Search for the cell housing the specified text and yield its [X, Y] center coordinate. 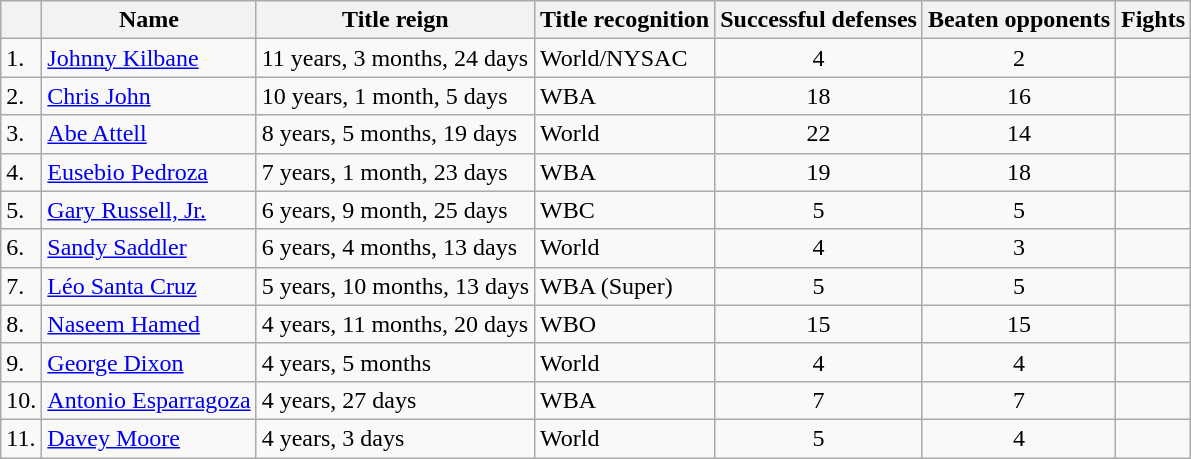
WBO [625, 324]
11. [22, 438]
Johnny Kilbane [149, 58]
16 [1018, 96]
7. [22, 286]
9. [22, 362]
WBA (Super) [625, 286]
6 years, 4 months, 13 days [395, 248]
2 [1018, 58]
World/NYSAC [625, 58]
Name [149, 20]
Successful defenses [819, 20]
4 years, 3 days [395, 438]
6 years, 9 month, 25 days [395, 210]
Title recognition [625, 20]
Davey Moore [149, 438]
Léo Santa Cruz [149, 286]
Sandy Saddler [149, 248]
George Dixon [149, 362]
8. [22, 324]
3 [1018, 248]
4 years, 11 months, 20 days [395, 324]
11 years, 3 months, 24 days [395, 58]
6. [22, 248]
10 years, 1 month, 5 days [395, 96]
Antonio Esparragoza [149, 400]
Naseem Hamed [149, 324]
19 [819, 172]
Title reign [395, 20]
WBC [625, 210]
Gary Russell, Jr. [149, 210]
14 [1018, 134]
Eusebio Pedroza [149, 172]
Beaten opponents [1018, 20]
Abe Attell [149, 134]
4 years, 27 days [395, 400]
4. [22, 172]
10. [22, 400]
7 years, 1 month, 23 days [395, 172]
5. [22, 210]
Chris John [149, 96]
Fights [1154, 20]
4 years, 5 months [395, 362]
5 years, 10 months, 13 days [395, 286]
8 years, 5 months, 19 days [395, 134]
3. [22, 134]
22 [819, 134]
2. [22, 96]
1. [22, 58]
